Output the (X, Y) coordinate of the center of the cell containing the given text.  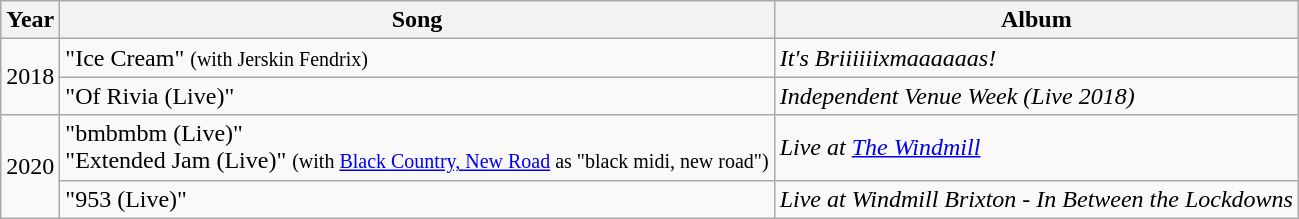
"Ice Cream" (with Jerskin Fendrix) (417, 58)
Album (1036, 20)
"bmbmbm (Live)""Extended Jam (Live)" (with Black Country, New Road as "black midi, new road") (417, 148)
"953 (Live)" (417, 199)
It's Briiiiiixmaaaaaas! (1036, 58)
2020 (30, 166)
Song (417, 20)
Live at Windmill Brixton - In Between the Lockdowns (1036, 199)
"Of Rivia (Live)" (417, 96)
Independent Venue Week (Live 2018) (1036, 96)
Live at The Windmill (1036, 148)
Year (30, 20)
2018 (30, 77)
